Detect which cell encompasses the target text, then output its [X, Y] center coordinate. 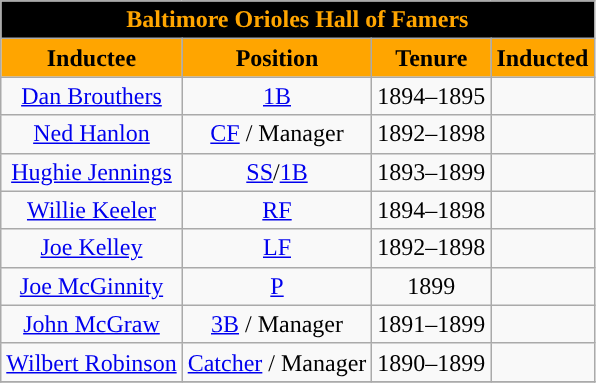
Baltimore Orioles Hall of Famers [298, 20]
Dan Brouthers [92, 96]
Wilbert Robinson [92, 362]
1893–1899 [432, 172]
Catcher / Manager [277, 362]
1894–1898 [432, 210]
John McGraw [92, 324]
Tenure [432, 58]
1B [277, 96]
Joe Kelley [92, 248]
Joe McGinnity [92, 286]
1894–1895 [432, 96]
RF [277, 210]
1899 [432, 286]
SS/1B [277, 172]
CF / Manager [277, 134]
1891–1899 [432, 324]
LF [277, 248]
Position [277, 58]
Willie Keeler [92, 210]
1890–1899 [432, 362]
3B / Manager [277, 324]
Inductee [92, 58]
Inducted [542, 58]
P [277, 286]
Hughie Jennings [92, 172]
Ned Hanlon [92, 134]
